Detect which cell encompasses the target text, then output its (X, Y) center coordinate. 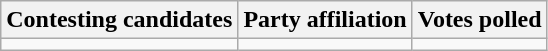
Party affiliation (325, 20)
Contesting candidates (120, 20)
Votes polled (480, 20)
